From the cell containing the given text, extract its center point as [x, y] coordinate. 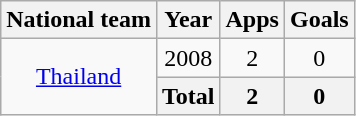
Thailand [79, 77]
2008 [188, 58]
Apps [252, 20]
Total [188, 96]
Year [188, 20]
National team [79, 20]
Goals [319, 20]
